Scan for the cell matching the given text and deliver its (x, y) coordinate at center. 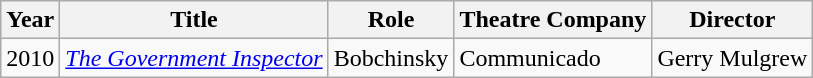
2010 (30, 58)
Role (391, 20)
Year (30, 20)
Theatre Company (553, 20)
Communicado (553, 58)
Bobchinsky (391, 58)
Director (732, 20)
Title (194, 20)
Gerry Mulgrew (732, 58)
The Government Inspector (194, 58)
